Scan for the cell matching the given text and deliver its [x, y] coordinate at center. 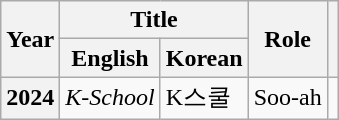
Year [30, 39]
Title [154, 20]
K스쿨 [204, 98]
K-School [110, 98]
Korean [204, 58]
English [110, 58]
2024 [30, 98]
Soo-ah [288, 98]
Role [288, 39]
